Return (x, y) of the center of cell containing provided text 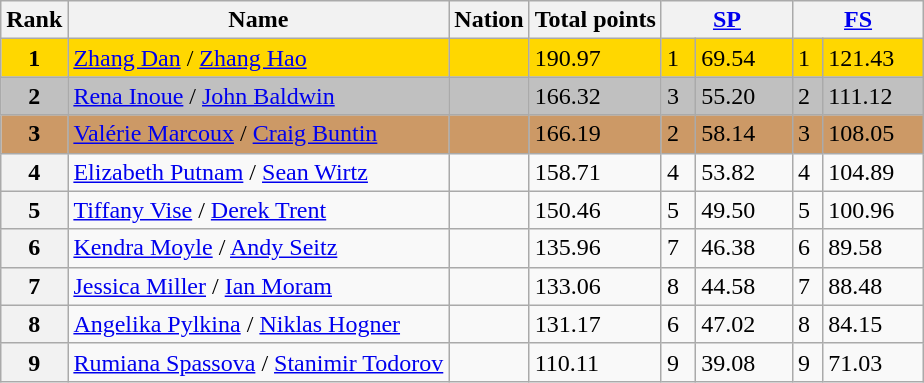
Rank (34, 20)
39.08 (744, 362)
Valérie Marcoux / Craig Buntin (258, 134)
Elizabeth Putnam / Sean Wirtz (258, 172)
135.96 (595, 248)
49.50 (744, 210)
46.38 (744, 248)
44.58 (744, 286)
Total points (595, 20)
121.43 (874, 58)
133.06 (595, 286)
Kendra Moyle / Andy Seitz (258, 248)
Rumiana Spassova / Stanimir Todorov (258, 362)
110.11 (595, 362)
FS (858, 20)
166.32 (595, 96)
Zhang Dan / Zhang Hao (258, 58)
SP (726, 20)
Angelika Pylkina / Niklas Hogner (258, 324)
104.89 (874, 172)
69.54 (744, 58)
Name (258, 20)
58.14 (744, 134)
131.17 (595, 324)
Tiffany Vise / Derek Trent (258, 210)
111.12 (874, 96)
190.97 (595, 58)
88.48 (874, 286)
53.82 (744, 172)
84.15 (874, 324)
Nation (489, 20)
89.58 (874, 248)
166.19 (595, 134)
71.03 (874, 362)
Jessica Miller / Ian Moram (258, 286)
Rena Inoue / John Baldwin (258, 96)
150.46 (595, 210)
55.20 (744, 96)
47.02 (744, 324)
108.05 (874, 134)
100.96 (874, 210)
158.71 (595, 172)
